Detect which cell encompasses the target text, then output its [X, Y] center coordinate. 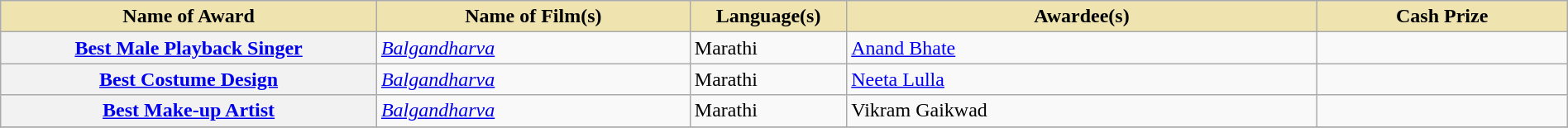
Name of Film(s) [533, 17]
Neeta Lulla [1082, 79]
Vikram Gaikwad [1082, 111]
Best Male Playback Singer [189, 48]
Cash Prize [1442, 17]
Best Make-up Artist [189, 111]
Anand Bhate [1082, 48]
Awardee(s) [1082, 17]
Language(s) [767, 17]
Best Costume Design [189, 79]
Name of Award [189, 17]
